Locate the cell with the specified text and output its [X, Y] center coordinate. 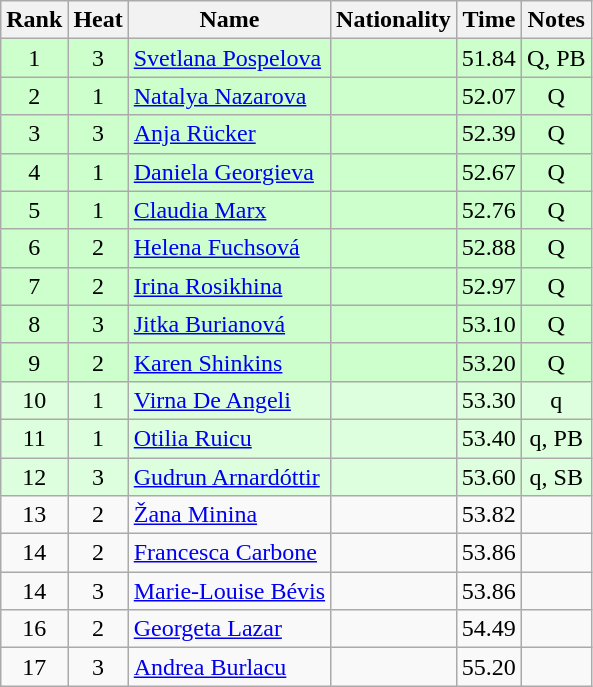
53.60 [488, 477]
8 [34, 324]
52.39 [488, 134]
12 [34, 477]
Georgeta Lazar [229, 629]
16 [34, 629]
q [556, 400]
55.20 [488, 667]
53.10 [488, 324]
52.76 [488, 210]
53.40 [488, 438]
Name [229, 20]
Marie-Louise Bévis [229, 591]
7 [34, 286]
Jitka Burianová [229, 324]
52.97 [488, 286]
Andrea Burlacu [229, 667]
Francesca Carbone [229, 553]
Karen Shinkins [229, 362]
13 [34, 515]
Heat [98, 20]
Notes [556, 20]
51.84 [488, 58]
Natalya Nazarova [229, 96]
q, PB [556, 438]
Svetlana Pospelova [229, 58]
Daniela Georgieva [229, 172]
Claudia Marx [229, 210]
11 [34, 438]
Otilia Ruicu [229, 438]
6 [34, 248]
52.88 [488, 248]
9 [34, 362]
5 [34, 210]
10 [34, 400]
Nationality [394, 20]
53.20 [488, 362]
Rank [34, 20]
Anja Rücker [229, 134]
53.30 [488, 400]
Irina Rosikhina [229, 286]
Time [488, 20]
Helena Fuchsová [229, 248]
17 [34, 667]
Žana Minina [229, 515]
Virna De Angeli [229, 400]
54.49 [488, 629]
52.07 [488, 96]
4 [34, 172]
Gudrun Arnardóttir [229, 477]
52.67 [488, 172]
Q, PB [556, 58]
53.82 [488, 515]
q, SB [556, 477]
